From the cell containing the given text, extract its center point as [x, y] coordinate. 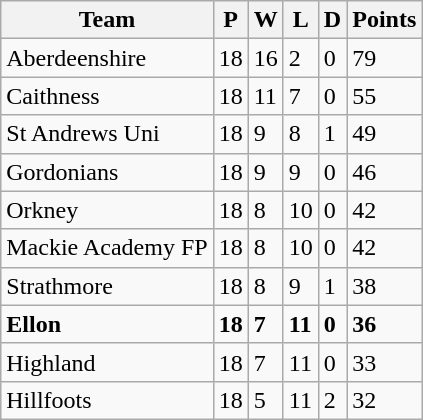
Orkney [107, 210]
5 [266, 400]
Hillfoots [107, 400]
W [266, 20]
46 [384, 172]
St Andrews Uni [107, 134]
Highland [107, 362]
Points [384, 20]
79 [384, 58]
Mackie Academy FP [107, 248]
38 [384, 286]
P [230, 20]
33 [384, 362]
Gordonians [107, 172]
D [332, 20]
Caithness [107, 96]
L [300, 20]
32 [384, 400]
49 [384, 134]
Aberdeenshire [107, 58]
Strathmore [107, 286]
55 [384, 96]
36 [384, 324]
Team [107, 20]
16 [266, 58]
Ellon [107, 324]
